Determine the (X, Y) coordinate at the center of the cell enclosing the given text.  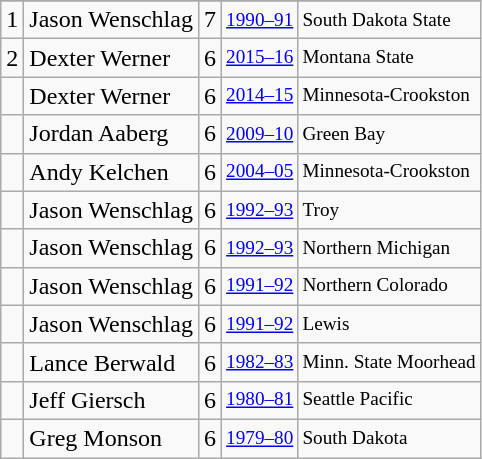
1980–81 (260, 400)
Jordan Aaberg (112, 134)
Seattle Pacific (389, 400)
Minn. State Moorhead (389, 362)
Troy (389, 210)
Northern Michigan (389, 248)
1 (12, 20)
Green Bay (389, 134)
South Dakota (389, 438)
2 (12, 58)
Montana State (389, 58)
Northern Colorado (389, 286)
Lewis (389, 324)
Andy Kelchen (112, 172)
7 (210, 20)
1979–80 (260, 438)
2004–05 (260, 172)
1990–91 (260, 20)
2015–16 (260, 58)
2014–15 (260, 96)
Greg Monson (112, 438)
Lance Berwald (112, 362)
1982–83 (260, 362)
2009–10 (260, 134)
South Dakota State (389, 20)
Jeff Giersch (112, 400)
